Search for the cell housing the specified text and yield its [X, Y] center coordinate. 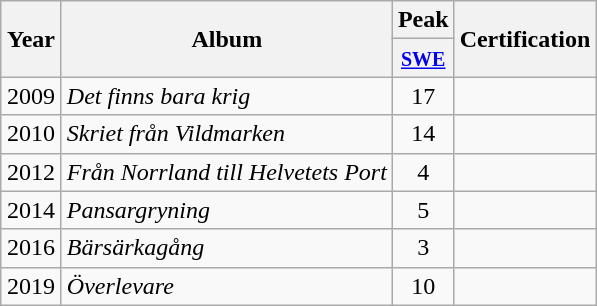
14 [423, 134]
2010 [32, 134]
Skriet från Vildmarken [226, 134]
2012 [32, 172]
5 [423, 210]
4 [423, 172]
Year [32, 39]
Peak [423, 20]
2016 [32, 248]
10 [423, 286]
Det finns bara krig [226, 96]
2009 [32, 96]
Certification [525, 39]
Album [226, 39]
Pansargryning [226, 210]
3 [423, 248]
2014 [32, 210]
SWE [423, 58]
Bärsärkagång [226, 248]
Överlevare [226, 286]
2019 [32, 286]
Från Norrland till Helvetets Port [226, 172]
17 [423, 96]
